Find where the given text appears and provide that cell's center as [x, y] coordinate. 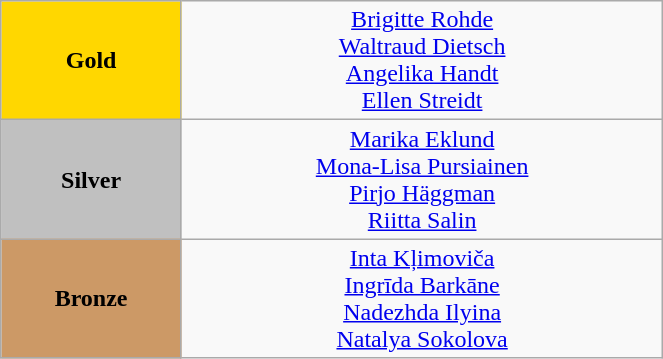
Brigitte RohdeWaltraud DietschAngelika HandtEllen Streidt [422, 60]
Gold [92, 60]
Inta KļimovičaIngrīda BarkāneNadezhda IlyinaNatalya Sokolova [422, 298]
Silver [92, 180]
Bronze [92, 298]
Marika EklundMona-Lisa PursiainenPirjo HäggmanRiitta Salin [422, 180]
